Provide the [x, y] coordinate of the cell's center where the given text is located.  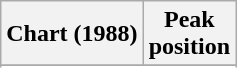
Peak position [189, 34]
Chart (1988) [72, 34]
